Scan for the cell matching the given text and deliver its [x, y] coordinate at center. 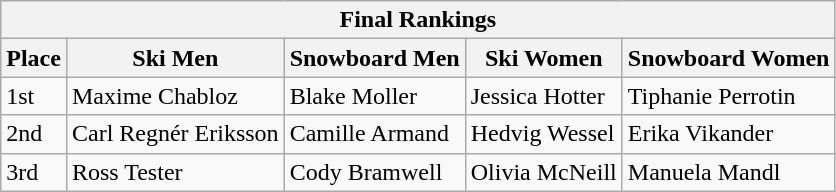
Snowboard Men [374, 58]
Snowboard Women [728, 58]
1st [34, 96]
Ross Tester [175, 172]
Hedvig Wessel [544, 134]
Manuela Mandl [728, 172]
Jessica Hotter [544, 96]
Ski Men [175, 58]
Carl Regnér Eriksson [175, 134]
2nd [34, 134]
Place [34, 58]
Erika Vikander [728, 134]
Ski Women [544, 58]
Blake Moller [374, 96]
Camille Armand [374, 134]
Olivia McNeill [544, 172]
3rd [34, 172]
Cody Bramwell [374, 172]
Final Rankings [418, 20]
Maxime Chabloz [175, 96]
Tiphanie Perrotin [728, 96]
